Return [x, y] of the center of cell containing provided text 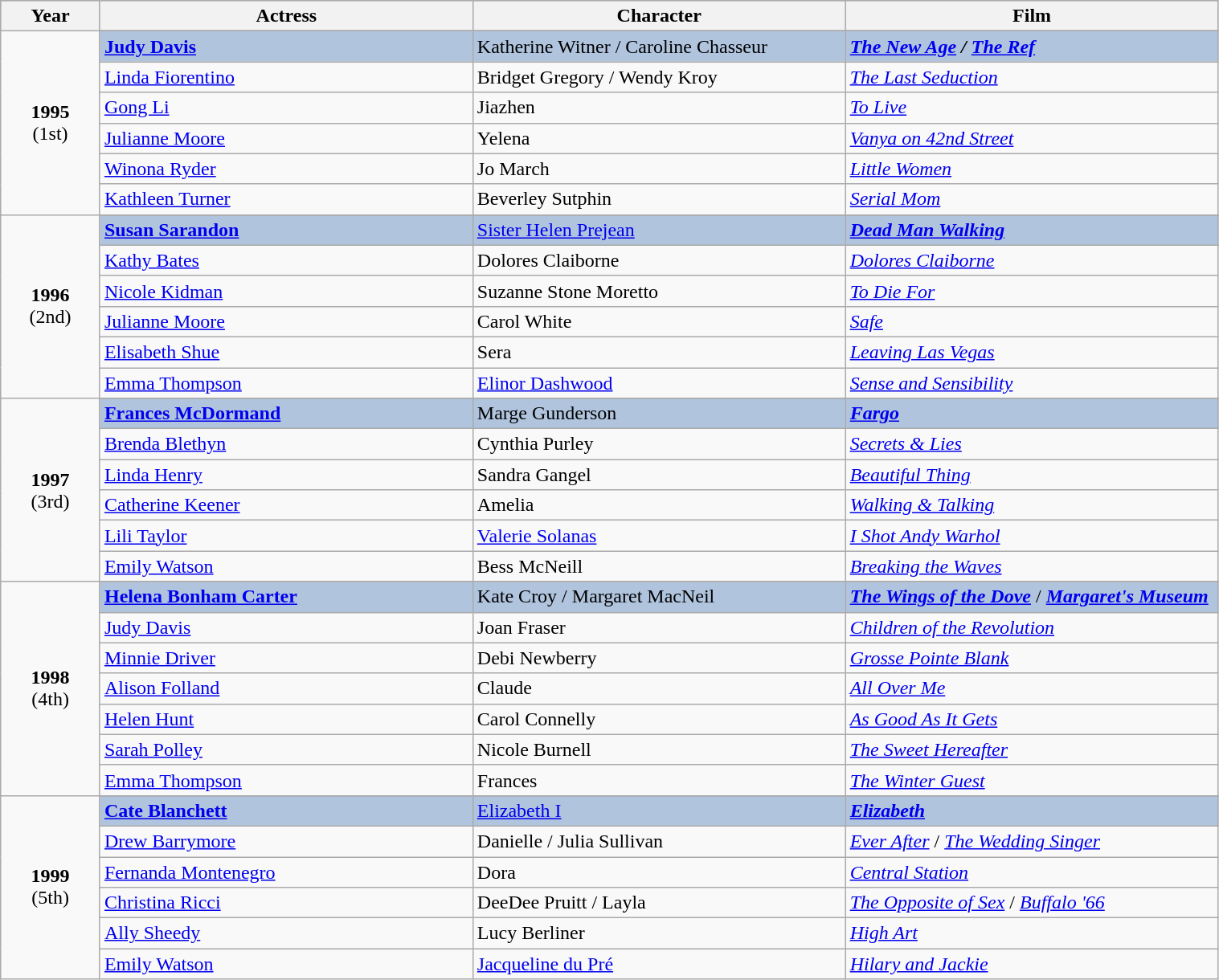
Cynthia Purley [659, 444]
Linda Fiorentino [286, 77]
Minnie Driver [286, 658]
Danielle / Julia Sullivan [659, 841]
Elizabeth [1032, 811]
Grosse Pointe Blank [1032, 658]
Frances [659, 780]
Character [659, 16]
Nicole Burnell [659, 749]
Dead Man Walking [1032, 230]
Fargo [1032, 414]
Lucy Berliner [659, 933]
Jacqueline du Pré [659, 964]
1997(3rd) [51, 490]
Alison Folland [286, 688]
Central Station [1032, 872]
Kathy Bates [286, 260]
Sandra Gangel [659, 475]
Gong Li [286, 108]
Elizabeth I [659, 811]
Serial Mom [1032, 199]
Helen Hunt [286, 719]
Catherine Keener [286, 505]
Linda Henry [286, 475]
1998(4th) [51, 688]
Vanya on 42nd Street [1032, 138]
Ever After / The Wedding Singer [1032, 841]
Carol Connelly [659, 719]
The Sweet Hereafter [1032, 749]
Claude [659, 688]
Frances McDormand [286, 414]
Drew Barrymore [286, 841]
High Art [1032, 933]
All Over Me [1032, 688]
Joan Fraser [659, 627]
Little Women [1032, 169]
Children of the Revolution [1032, 627]
The New Age / The Ref [1032, 47]
Marge Gunderson [659, 414]
1999(5th) [51, 887]
Valerie Solanas [659, 536]
Secrets & Lies [1032, 444]
1995(1st) [51, 123]
Debi Newberry [659, 658]
The Wings of the Dove / Margaret's Museum [1032, 597]
1996(2nd) [51, 306]
Sarah Polley [286, 749]
Kathleen Turner [286, 199]
Year [51, 16]
Elisabeth Shue [286, 352]
Jo March [659, 169]
Bess McNeill [659, 566]
Beautiful Thing [1032, 475]
The Last Seduction [1032, 77]
The Winter Guest [1032, 780]
Beverley Sutphin [659, 199]
Suzanne Stone Moretto [659, 291]
Walking & Talking [1032, 505]
Carol White [659, 321]
Katherine Witner / Caroline Chasseur [659, 47]
Kate Croy / Margaret MacNeil [659, 597]
Sister Helen Prejean [659, 230]
Hilary and Jackie [1032, 964]
Winona Ryder [286, 169]
Lili Taylor [286, 536]
Christina Ricci [286, 903]
Jiazhen [659, 108]
As Good As It Gets [1032, 719]
Helena Bonham Carter [286, 597]
Actress [286, 16]
Ally Sheedy [286, 933]
I Shot Andy Warhol [1032, 536]
Susan Sarandon [286, 230]
Safe [1032, 321]
Sense and Sensibility [1032, 383]
Yelena [659, 138]
Brenda Blethyn [286, 444]
DeeDee Pruitt / Layla [659, 903]
Dora [659, 872]
Leaving Las Vegas [1032, 352]
To Die For [1032, 291]
Nicole Kidman [286, 291]
To Live [1032, 108]
The Opposite of Sex / Buffalo '66 [1032, 903]
Cate Blanchett [286, 811]
Bridget Gregory / Wendy Kroy [659, 77]
Sera [659, 352]
Film [1032, 16]
Fernanda Montenegro [286, 872]
Amelia [659, 505]
Elinor Dashwood [659, 383]
Breaking the Waves [1032, 566]
